Find where the given text appears and provide that cell's center as (X, Y) coordinate. 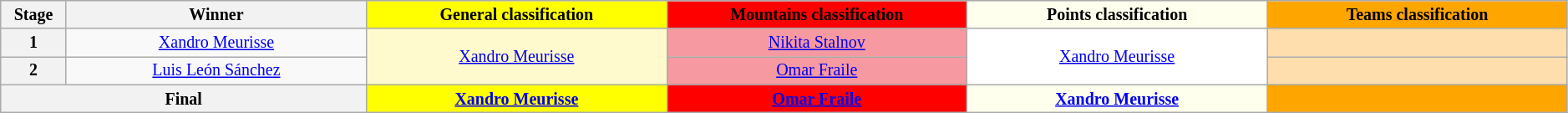
Stage (33, 15)
Mountains classification (817, 15)
Luis León Sánchez (216, 70)
Final (184, 99)
1 (33, 44)
2 (33, 70)
General classification (516, 15)
Teams classification (1417, 15)
Nikita Stalnov (817, 44)
Winner (216, 15)
Points classification (1116, 15)
